From the cell containing the given text, extract its center point as [X, Y] coordinate. 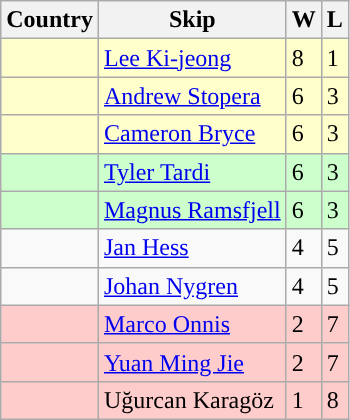
W [304, 20]
Yuan Ming Jie [192, 362]
Magnus Ramsfjell [192, 210]
Johan Nygren [192, 286]
Andrew Stopera [192, 96]
Skip [192, 20]
Marco Onnis [192, 324]
Lee Ki-jeong [192, 58]
Cameron Bryce [192, 134]
Jan Hess [192, 248]
Tyler Tardi [192, 172]
Uğurcan Karagöz [192, 400]
L [334, 20]
Country [50, 20]
